Detect which cell encompasses the target text, then output its [X, Y] center coordinate. 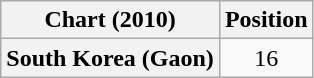
16 [266, 58]
Chart (2010) [110, 20]
Position [266, 20]
South Korea (Gaon) [110, 58]
